Detect which cell encompasses the target text, then output its (x, y) center coordinate. 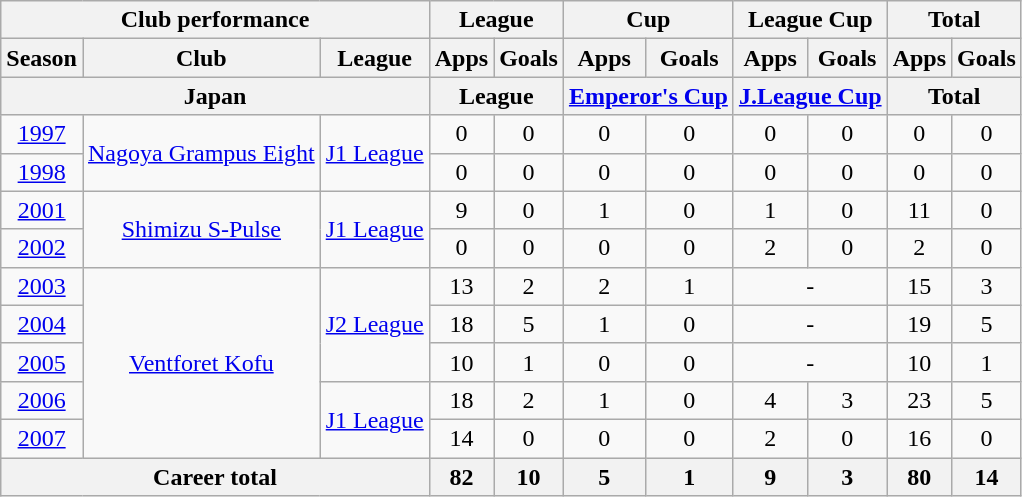
Nagoya Grampus Eight (201, 153)
13 (461, 286)
J.League Cup (810, 96)
Cup (648, 20)
League Cup (810, 20)
11 (919, 210)
2002 (42, 248)
Season (42, 58)
Shimizu S-Pulse (201, 229)
Career total (215, 477)
J2 League (374, 324)
Ventforet Kofu (201, 362)
2006 (42, 400)
15 (919, 286)
19 (919, 324)
2003 (42, 286)
2004 (42, 324)
Emperor's Cup (648, 96)
4 (770, 400)
82 (461, 477)
Club performance (215, 20)
2007 (42, 438)
2005 (42, 362)
2001 (42, 210)
1998 (42, 172)
1997 (42, 134)
Japan (215, 96)
23 (919, 400)
80 (919, 477)
Club (201, 58)
16 (919, 438)
